Locate the cell with the specified text and output its (X, Y) center coordinate. 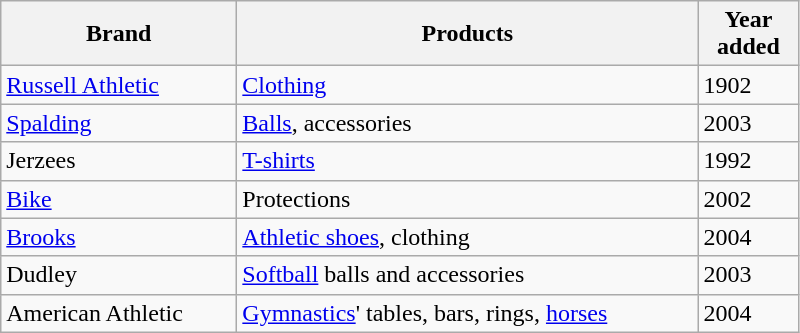
Softball balls and accessories (468, 275)
American Athletic (119, 313)
Protections (468, 199)
Athletic shoes, clothing (468, 237)
Clothing (468, 85)
Dudley (119, 275)
Year added (748, 34)
2002 (748, 199)
Spalding (119, 123)
Jerzees (119, 161)
Brooks (119, 237)
Brand (119, 34)
Russell Athletic (119, 85)
Balls, accessories (468, 123)
Bike (119, 199)
1902 (748, 85)
1992 (748, 161)
Products (468, 34)
Gymnastics' tables, bars, rings, horses (468, 313)
T-shirts (468, 161)
